From the cell containing the given text, extract its center point as [x, y] coordinate. 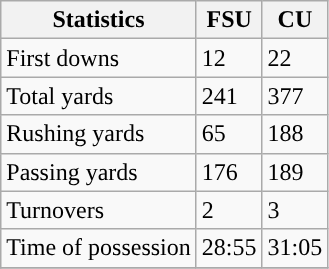
12 [229, 58]
189 [295, 172]
22 [295, 58]
3 [295, 210]
First downs [99, 58]
31:05 [295, 248]
65 [229, 134]
2 [229, 210]
Rushing yards [99, 134]
28:55 [229, 248]
Turnovers [99, 210]
Passing yards [99, 172]
188 [295, 134]
Statistics [99, 20]
377 [295, 96]
176 [229, 172]
CU [295, 20]
241 [229, 96]
Time of possession [99, 248]
Total yards [99, 96]
FSU [229, 20]
